Provide the (X, Y) coordinate of the cell's center where the given text is located.  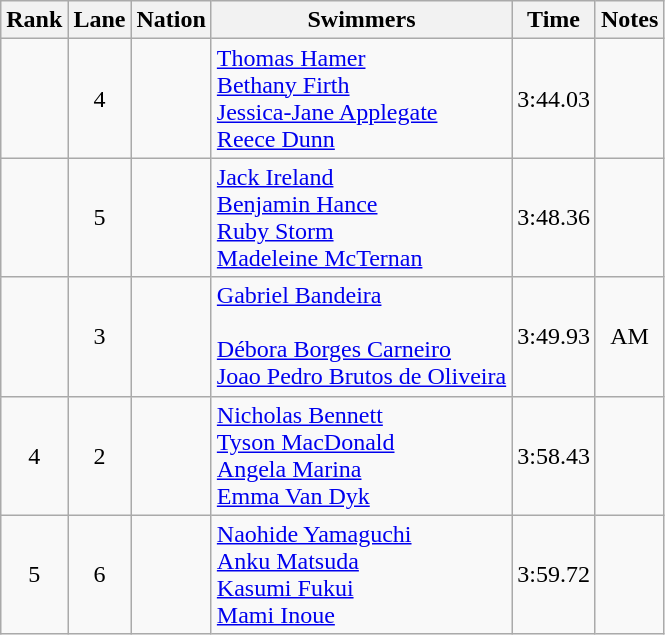
Naohide YamaguchiAnku MatsudaKasumi FukuiMami Inoue (361, 574)
3:44.03 (554, 98)
Lane (100, 20)
Nation (171, 20)
Jack IrelandBenjamin HanceRuby StormMadeleine McTernan (361, 218)
Gabriel BandeiraDébora Borges CarneiroJoao Pedro Brutos de Oliveira (361, 336)
Time (554, 20)
Swimmers (361, 20)
Nicholas BennettTyson MacDonaldAngela MarinaEmma Van Dyk (361, 456)
AM (629, 336)
3:48.36 (554, 218)
2 (100, 456)
3:49.93 (554, 336)
Notes (629, 20)
3 (100, 336)
3:59.72 (554, 574)
Rank (34, 20)
3:58.43 (554, 456)
6 (100, 574)
Thomas HamerBethany FirthJessica-Jane ApplegateReece Dunn (361, 98)
